Provide the (x, y) coordinate of the cell's center where the given text is located.  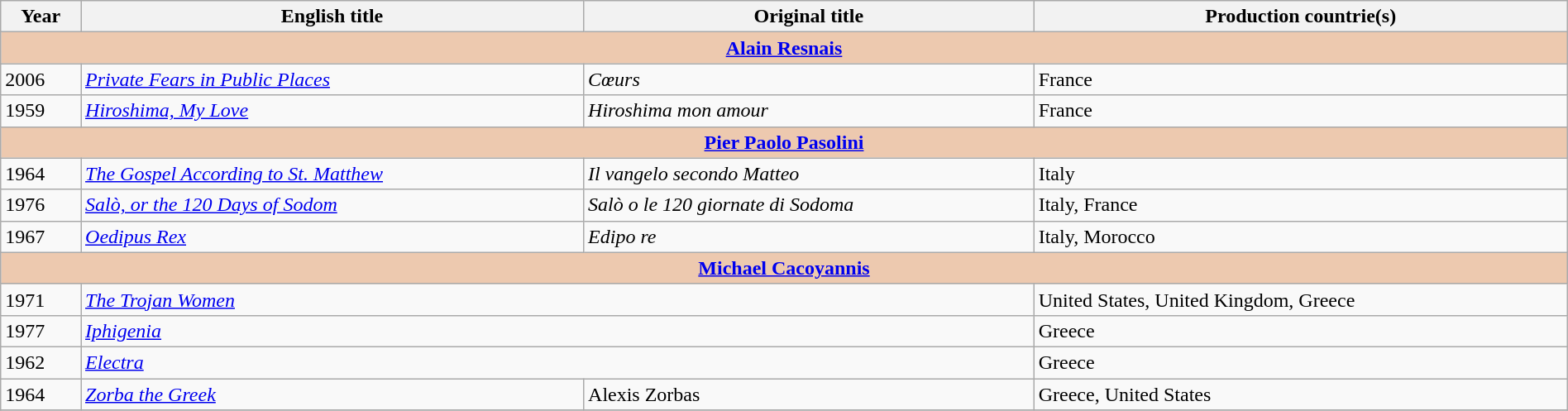
United States, United Kingdom, Greece (1300, 299)
Alexis Zorbas (809, 394)
Oedipus Rex (332, 237)
1971 (41, 299)
Il vangelo secondo Matteo (809, 174)
2006 (41, 79)
The Gospel According to St. Matthew (332, 174)
Year (41, 17)
1976 (41, 205)
1959 (41, 111)
Iphigenia (557, 331)
Edipo re (809, 237)
Electra (557, 362)
1967 (41, 237)
Italy, France (1300, 205)
Salò, or the 120 Days of Sodom (332, 205)
Alain Resnais (784, 48)
1962 (41, 362)
Michael Cacoyannis (784, 268)
Pier Paolo Pasolini (784, 142)
Italy, Morocco (1300, 237)
1977 (41, 331)
Original title (809, 17)
Italy (1300, 174)
Private Fears in Public Places (332, 79)
The Trojan Women (557, 299)
Salò o le 120 giornate di Sodoma (809, 205)
English title (332, 17)
Cœurs (809, 79)
Production countrie(s) (1300, 17)
Hiroshima, My Love (332, 111)
Zorba the Greek (332, 394)
Greece, United States (1300, 394)
Hiroshima mon amour (809, 111)
